Return the [X, Y] coordinate for the center point of the cell that contains the specified text.  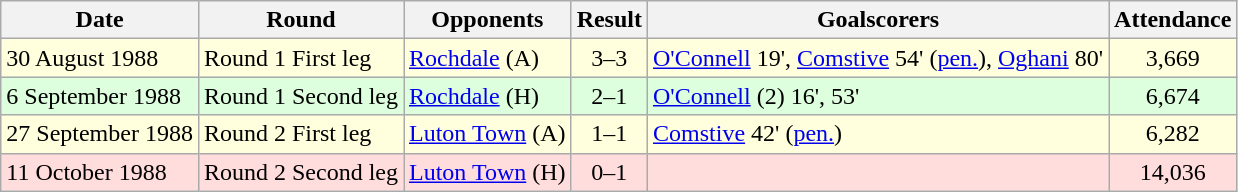
O'Connell (2) 16', 53' [878, 96]
3,669 [1173, 58]
Rochdale (A) [488, 58]
Attendance [1173, 20]
14,036 [1173, 172]
11 October 1988 [100, 172]
Rochdale (H) [488, 96]
Result [609, 20]
6 September 1988 [100, 96]
O'Connell 19', Comstive 54' (pen.), Oghani 80' [878, 58]
27 September 1988 [100, 134]
Goalscorers [878, 20]
3–3 [609, 58]
0–1 [609, 172]
Round 1 First leg [300, 58]
Date [100, 20]
Comstive 42' (pen.) [878, 134]
Luton Town (H) [488, 172]
Round 2 First leg [300, 134]
Round 2 Second leg [300, 172]
Round [300, 20]
1–1 [609, 134]
2–1 [609, 96]
Luton Town (A) [488, 134]
6,674 [1173, 96]
6,282 [1173, 134]
Opponents [488, 20]
Round 1 Second leg [300, 96]
30 August 1988 [100, 58]
